Extract the (x, y) coordinate from the center of the cell holding the provided text.  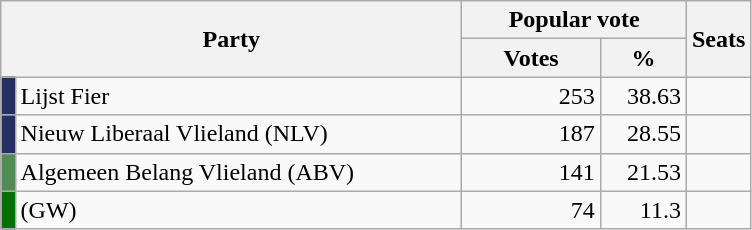
141 (532, 172)
Algemeen Belang Vlieland (ABV) (238, 172)
253 (532, 96)
11.3 (643, 210)
Popular vote (574, 20)
187 (532, 134)
74 (532, 210)
28.55 (643, 134)
% (643, 58)
38.63 (643, 96)
Seats (718, 39)
Party (232, 39)
21.53 (643, 172)
Nieuw Liberaal Vlieland (NLV) (238, 134)
(GW) (238, 210)
Votes (532, 58)
Lijst Fier (238, 96)
